Provide the [x, y] coordinate of the cell's center where the given text is located.  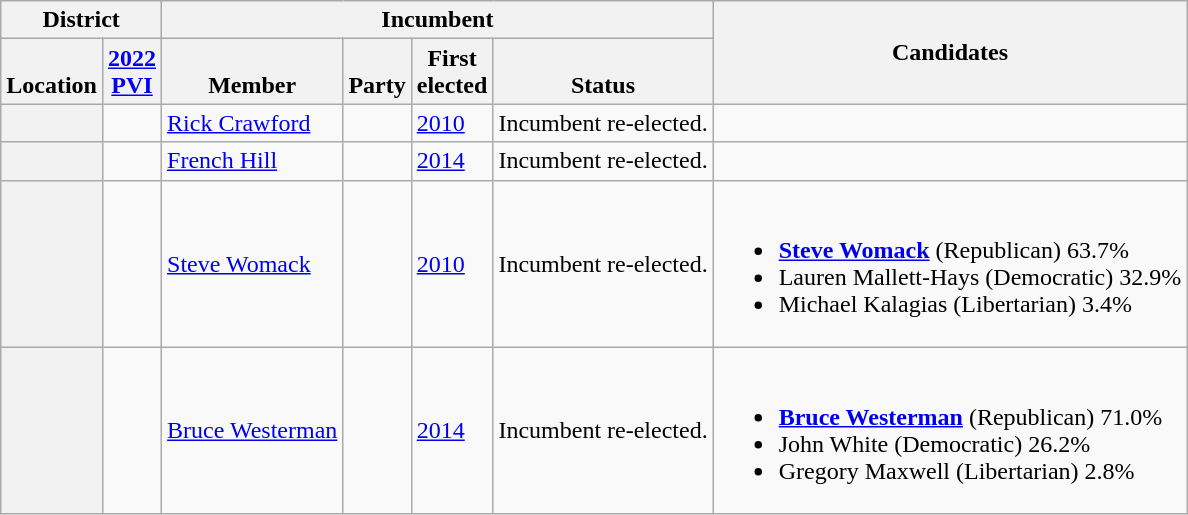
Rick Crawford [252, 123]
Steve Womack (Republican) 63.7%Lauren Mallett-Hays (Democratic) 32.9%Michael Kalagias (Libertarian) 3.4% [950, 264]
Incumbent [438, 20]
Candidates [950, 52]
Member [252, 72]
District [82, 20]
Location [52, 72]
Bruce Westerman (Republican) 71.0%John White (Democratic) 26.2%Gregory Maxwell (Libertarian) 2.8% [950, 430]
Status [603, 72]
French Hill [252, 161]
Firstelected [452, 72]
Party [377, 72]
2022PVI [132, 72]
Steve Womack [252, 264]
Bruce Westerman [252, 430]
